Locate the cell with the specified text and output its (X, Y) center coordinate. 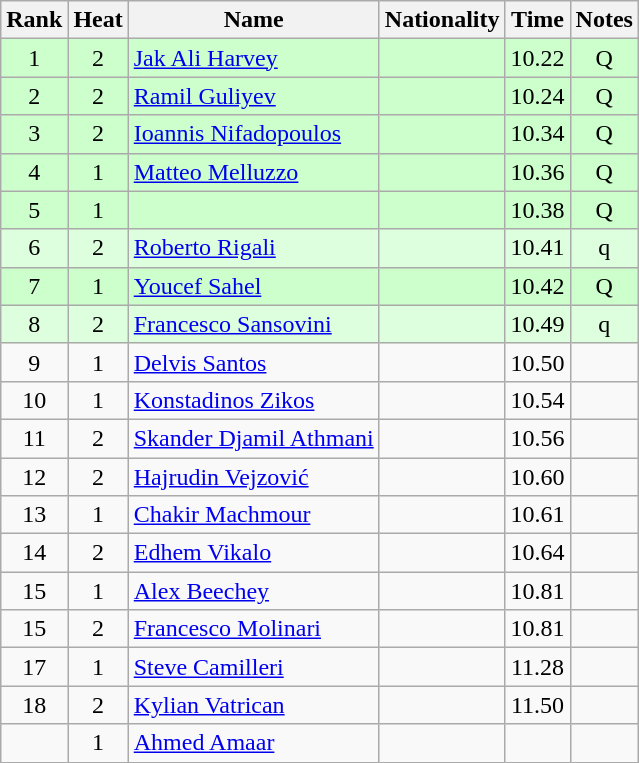
9 (34, 362)
10.49 (538, 324)
Delvis Santos (254, 362)
10.50 (538, 362)
10.36 (538, 172)
6 (34, 248)
Francesco Sansovini (254, 324)
Name (254, 20)
10.24 (538, 96)
Skander Djamil Athmani (254, 438)
Ramil Guliyev (254, 96)
4 (34, 172)
Hajrudin Vejzović (254, 477)
Kylian Vatrican (254, 705)
3 (34, 134)
10.38 (538, 210)
Steve Camilleri (254, 667)
Time (538, 20)
18 (34, 705)
8 (34, 324)
10.42 (538, 286)
5 (34, 210)
10.54 (538, 400)
14 (34, 553)
11 (34, 438)
Ahmed Amaar (254, 743)
Edhem Vikalo (254, 553)
Heat (98, 20)
Youcef Sahel (254, 286)
10.64 (538, 553)
17 (34, 667)
Matteo Melluzzo (254, 172)
11.50 (538, 705)
10.22 (538, 58)
10 (34, 400)
Roberto Rigali (254, 248)
10.34 (538, 134)
10.41 (538, 248)
10.61 (538, 515)
Francesco Molinari (254, 629)
7 (34, 286)
10.56 (538, 438)
Chakir Machmour (254, 515)
12 (34, 477)
13 (34, 515)
Konstadinos Zikos (254, 400)
Alex Beechey (254, 591)
10.60 (538, 477)
Notes (604, 20)
Nationality (442, 20)
11.28 (538, 667)
Rank (34, 20)
Jak Ali Harvey (254, 58)
Ioannis Nifadopoulos (254, 134)
